Determine the [x, y] coordinate at the center of the cell enclosing the given text.  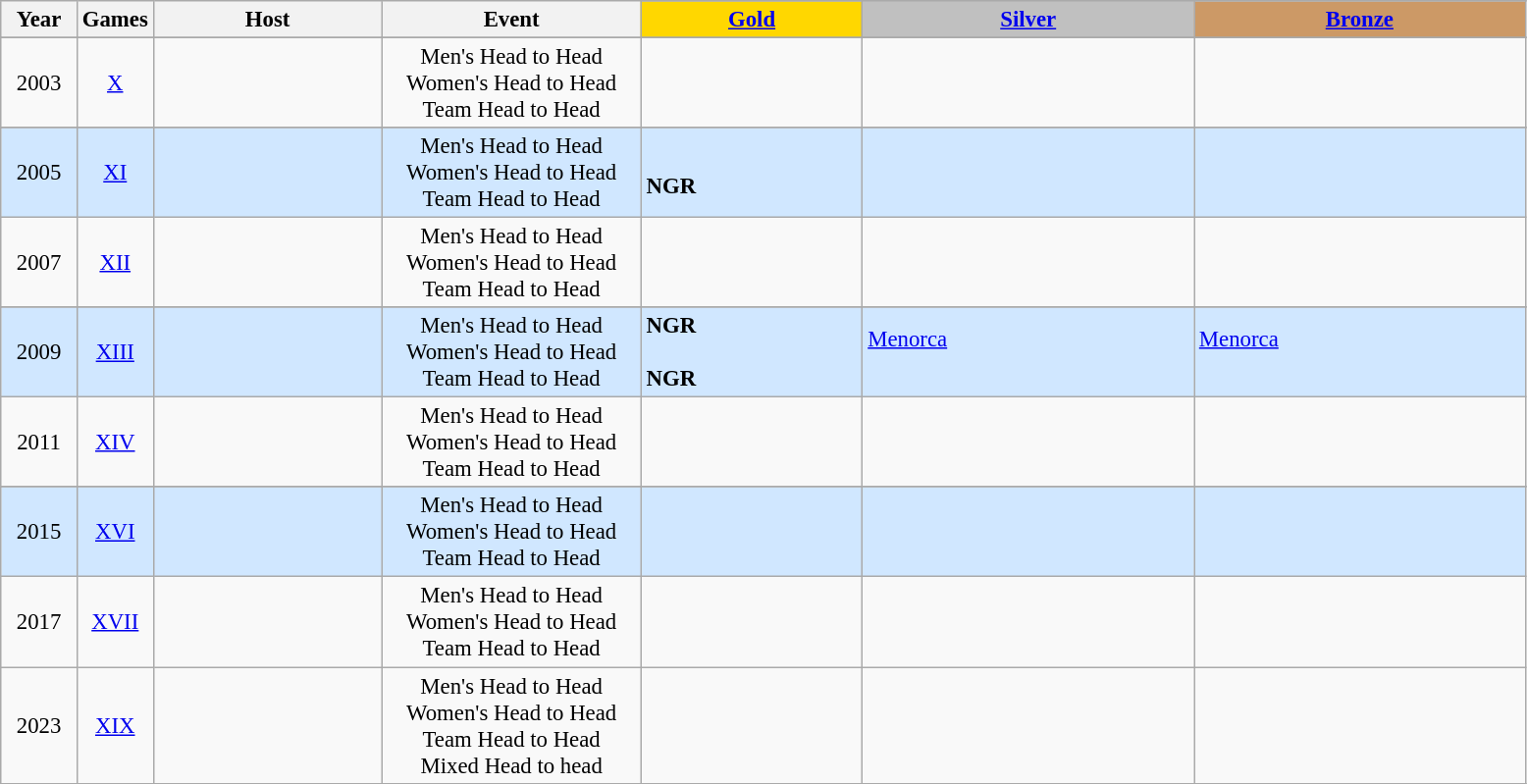
Event [511, 20]
XIX [115, 726]
Games [115, 20]
2011 [39, 443]
X [115, 83]
2017 [39, 622]
2007 [39, 263]
Bronze [1360, 20]
Silver [1028, 20]
Gold [752, 20]
2009 [39, 352]
XVII [115, 622]
XVI [115, 532]
2005 [39, 173]
2023 [39, 726]
Men's Head to Head Women's Head to Head Team Head to Head Mixed Head to head [511, 726]
XII [115, 263]
Year [39, 20]
NGR NGR [752, 352]
XIV [115, 443]
2003 [39, 83]
XIII [115, 352]
Host [267, 20]
NGR [752, 173]
XI [115, 173]
2015 [39, 532]
